For the text-containing cell, return its midpoint in [X, Y] coordinate format. 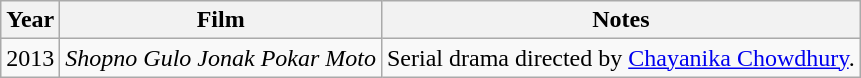
Serial drama directed by Chayanika Chowdhury. [620, 58]
Notes [620, 20]
2013 [30, 58]
Shopno Gulo Jonak Pokar Moto [221, 58]
Year [30, 20]
Film [221, 20]
